From the cell containing the given text, extract its center point as [X, Y] coordinate. 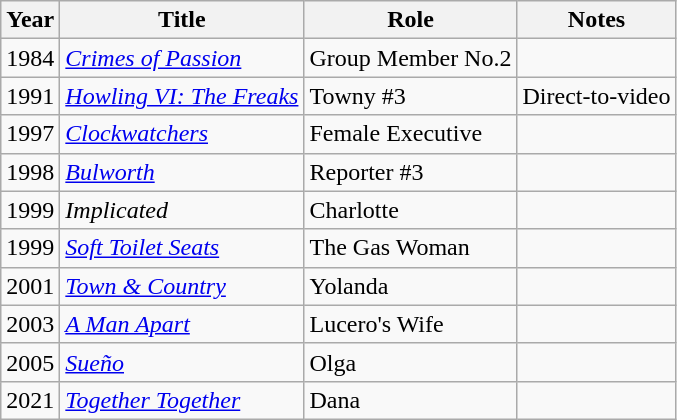
Female Executive [410, 134]
Yolanda [410, 286]
1998 [30, 172]
Role [410, 20]
2003 [30, 324]
1997 [30, 134]
Towny #3 [410, 96]
Implicated [182, 210]
1984 [30, 58]
Notes [596, 20]
Clockwatchers [182, 134]
Charlotte [410, 210]
Bulworth [182, 172]
Lucero's Wife [410, 324]
Title [182, 20]
2001 [30, 286]
Together Together [182, 400]
A Man Apart [182, 324]
Direct-to-video [596, 96]
Dana [410, 400]
1991 [30, 96]
Reporter #3 [410, 172]
Olga [410, 362]
Crimes of Passion [182, 58]
Year [30, 20]
The Gas Woman [410, 248]
Group Member No.2 [410, 58]
2021 [30, 400]
Town & Country [182, 286]
Soft Toilet Seats [182, 248]
Sueño [182, 362]
2005 [30, 362]
Howling VI: The Freaks [182, 96]
